For the text-containing cell, return its midpoint in (X, Y) coordinate format. 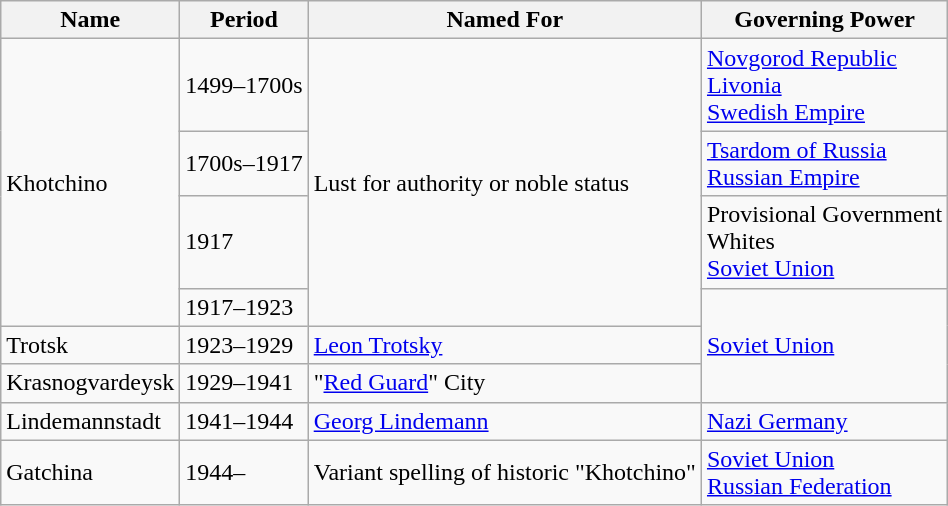
Soviet Union (824, 345)
Governing Power (824, 20)
1941–1944 (244, 421)
1944– (244, 472)
Georg Lindemann (504, 421)
Lindemannstadt (90, 421)
Lust for authority or noble status (504, 182)
Provisional GovernmentWhites Soviet Union (824, 242)
Period (244, 20)
1499–1700s (244, 85)
"Red Guard" City (504, 383)
Leon Trotsky (504, 345)
1917 (244, 242)
Khotchino (90, 182)
Trotsk (90, 345)
Nazi Germany (824, 421)
Novgorod RepublicLivonia Swedish Empire (824, 85)
Soviet Union Russian Federation (824, 472)
Name (90, 20)
Tsardom of Russia Russian Empire (824, 164)
Gatchina (90, 472)
Named For (504, 20)
1923–1929 (244, 345)
1929–1941 (244, 383)
Variant spelling of historic "Khotchino" (504, 472)
1700s–1917 (244, 164)
Krasnogvardeysk (90, 383)
1917–1923 (244, 307)
